Identify which cell holds the provided text, then report its [X, Y] central coordinate. 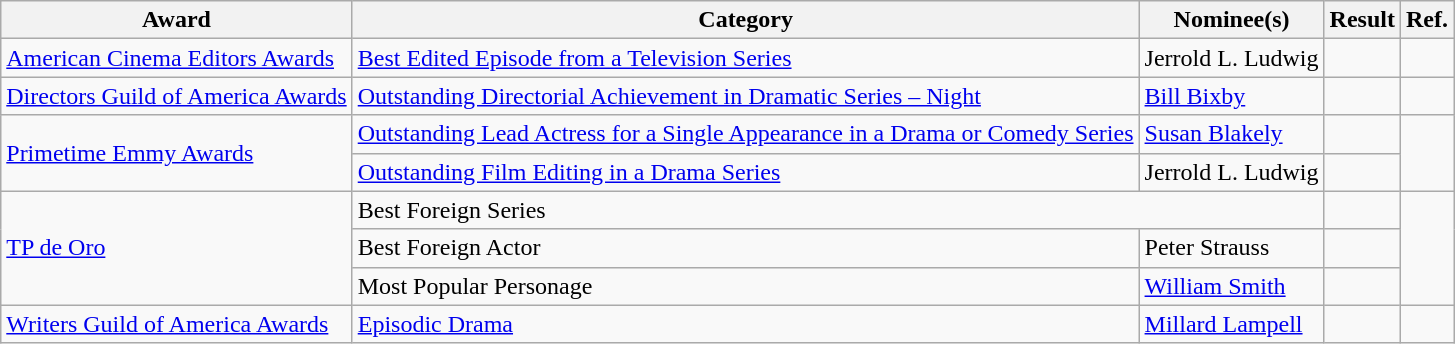
Most Popular Personage [746, 286]
Outstanding Film Editing in a Drama Series [746, 172]
Award [176, 20]
Outstanding Directorial Achievement in Dramatic Series – Night [746, 96]
American Cinema Editors Awards [176, 58]
Millard Lampell [1232, 324]
Writers Guild of America Awards [176, 324]
Outstanding Lead Actress for a Single Appearance in a Drama or Comedy Series [746, 134]
Result [1362, 20]
Best Foreign Actor [746, 248]
Bill Bixby [1232, 96]
Category [746, 20]
William Smith [1232, 286]
Ref. [1426, 20]
Best Edited Episode from a Television Series [746, 58]
Susan Blakely [1232, 134]
TP de Oro [176, 248]
Primetime Emmy Awards [176, 153]
Directors Guild of America Awards [176, 96]
Peter Strauss [1232, 248]
Best Foreign Series [838, 210]
Nominee(s) [1232, 20]
Episodic Drama [746, 324]
